Search for the cell housing the specified text and yield its [X, Y] center coordinate. 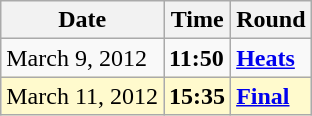
15:35 [198, 96]
Date [82, 20]
Heats [271, 58]
Time [198, 20]
11:50 [198, 58]
Final [271, 96]
Round [271, 20]
March 9, 2012 [82, 58]
March 11, 2012 [82, 96]
